Capture the cell that displays the provided text and extract its [X, Y] central coordinate. 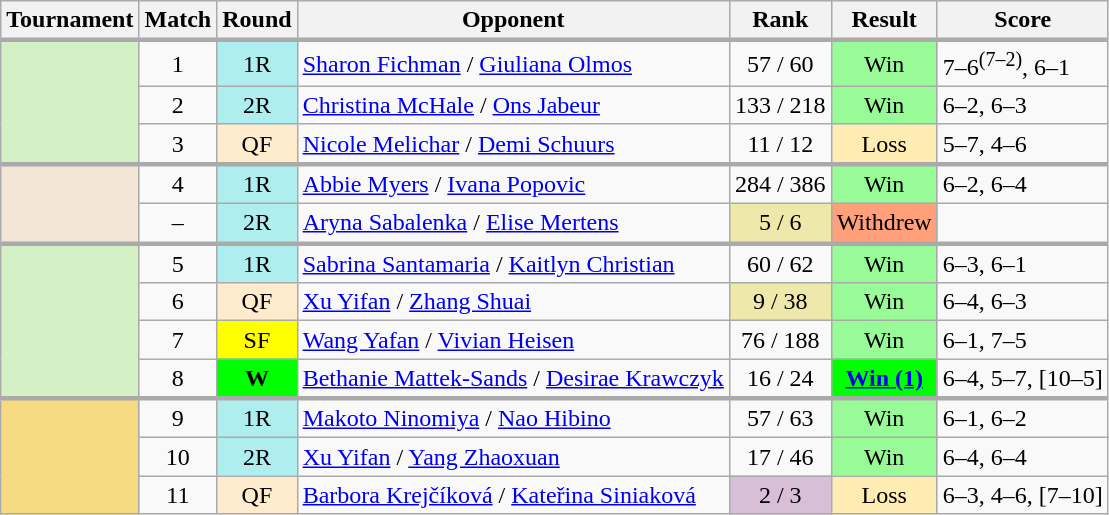
17 / 46 [780, 457]
Opponent [513, 21]
Bethanie Mattek-Sands / Desirae Krawczyk [513, 379]
Tournament [70, 21]
5–7, 4–6 [1022, 144]
Match [178, 21]
284 / 386 [780, 184]
Nicole Melichar / Demi Schuurs [513, 144]
6–4, 6–3 [1022, 302]
Withdrew [884, 224]
W [257, 379]
10 [178, 457]
6–2, 6–4 [1022, 184]
133 / 218 [780, 105]
11 [178, 495]
6–2, 6–3 [1022, 105]
Aryna Sabalenka / Elise Mertens [513, 224]
9 [178, 418]
Christina McHale / Ons Jabeur [513, 105]
6–4, 5–7, [10–5] [1022, 379]
Sharon Fichman / Giuliana Olmos [513, 63]
57 / 63 [780, 418]
1 [178, 63]
8 [178, 379]
2 [178, 105]
7–6(7–2), 6–1 [1022, 63]
6–4, 6–4 [1022, 457]
6–1, 6–2 [1022, 418]
5 / 6 [780, 224]
6–1, 7–5 [1022, 340]
Result [884, 21]
5 [178, 263]
Makoto Ninomiya / Nao Hibino [513, 418]
Xu Yifan / Yang Zhaoxuan [513, 457]
7 [178, 340]
6 [178, 302]
9 / 38 [780, 302]
2 / 3 [780, 495]
76 / 188 [780, 340]
Sabrina Santamaria / Kaitlyn Christian [513, 263]
11 / 12 [780, 144]
4 [178, 184]
6–3, 6–1 [1022, 263]
Win (1) [884, 379]
– [178, 224]
Barbora Krejčíková / Kateřina Siniaková [513, 495]
SF [257, 340]
3 [178, 144]
Xu Yifan / Zhang Shuai [513, 302]
Round [257, 21]
6–3, 4–6, [7–10] [1022, 495]
57 / 60 [780, 63]
16 / 24 [780, 379]
Rank [780, 21]
Score [1022, 21]
Wang Yafan / Vivian Heisen [513, 340]
60 / 62 [780, 263]
Abbie Myers / Ivana Popovic [513, 184]
